From the cell containing the given text, extract its center point as [x, y] coordinate. 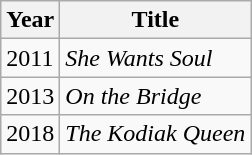
The Kodiak Queen [156, 134]
2013 [30, 96]
2011 [30, 58]
Title [156, 20]
On the Bridge [156, 96]
Year [30, 20]
2018 [30, 134]
She Wants Soul [156, 58]
